Detect which cell encompasses the target text, then output its [x, y] center coordinate. 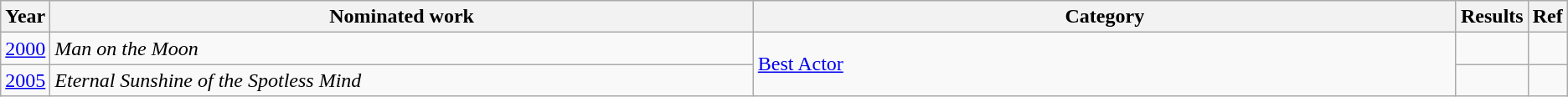
Best Actor [1104, 64]
Man on the Moon [402, 48]
Nominated work [402, 17]
Eternal Sunshine of the Spotless Mind [402, 80]
Category [1104, 17]
2000 [25, 48]
Year [25, 17]
Ref [1548, 17]
2005 [25, 80]
Results [1492, 17]
